Return (X, Y) of the center of cell containing provided text 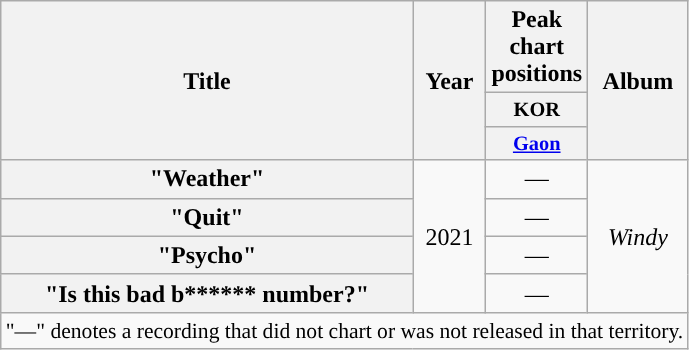
KOR (537, 110)
2021 (450, 236)
Gaon (537, 143)
Peak chart positions (537, 47)
"Psycho" (207, 255)
Title (207, 80)
"Quit" (207, 217)
Album (638, 80)
Windy (638, 236)
Year (450, 80)
"—" denotes a recording that did not chart or was not released in that territory. (345, 330)
"Weather" (207, 179)
"Is this bad b****** number?" (207, 293)
